Provide the (X, Y) coordinate of the cell's center where the given text is located.  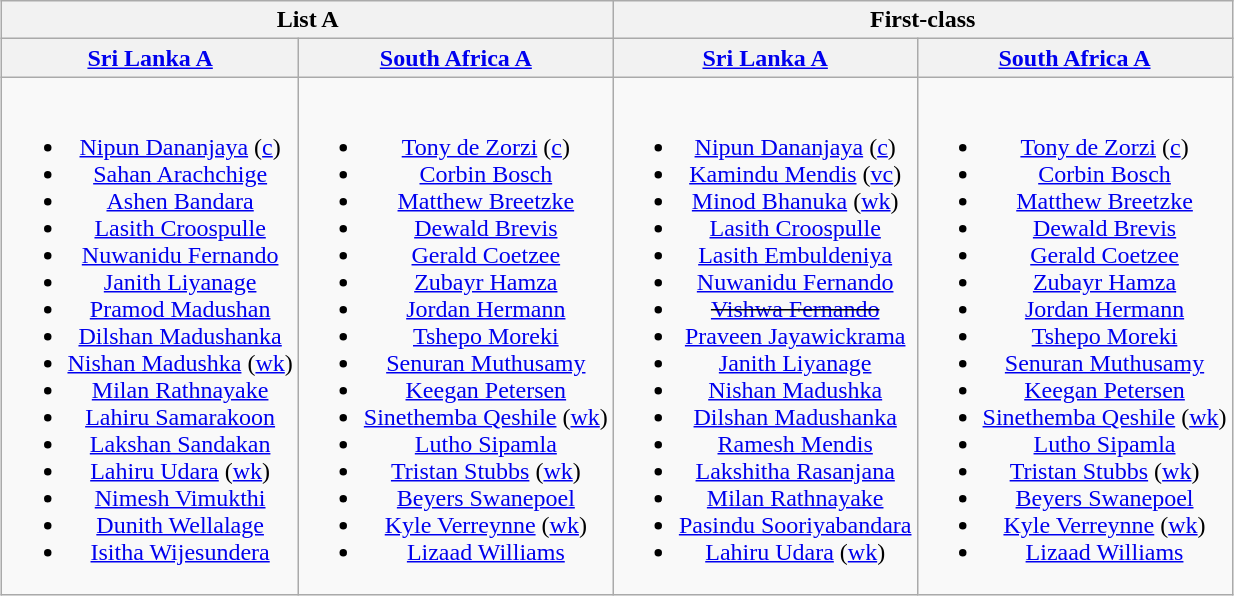
List A (308, 20)
First-class (922, 20)
